From the cell containing the given text, extract its center point as [X, Y] coordinate. 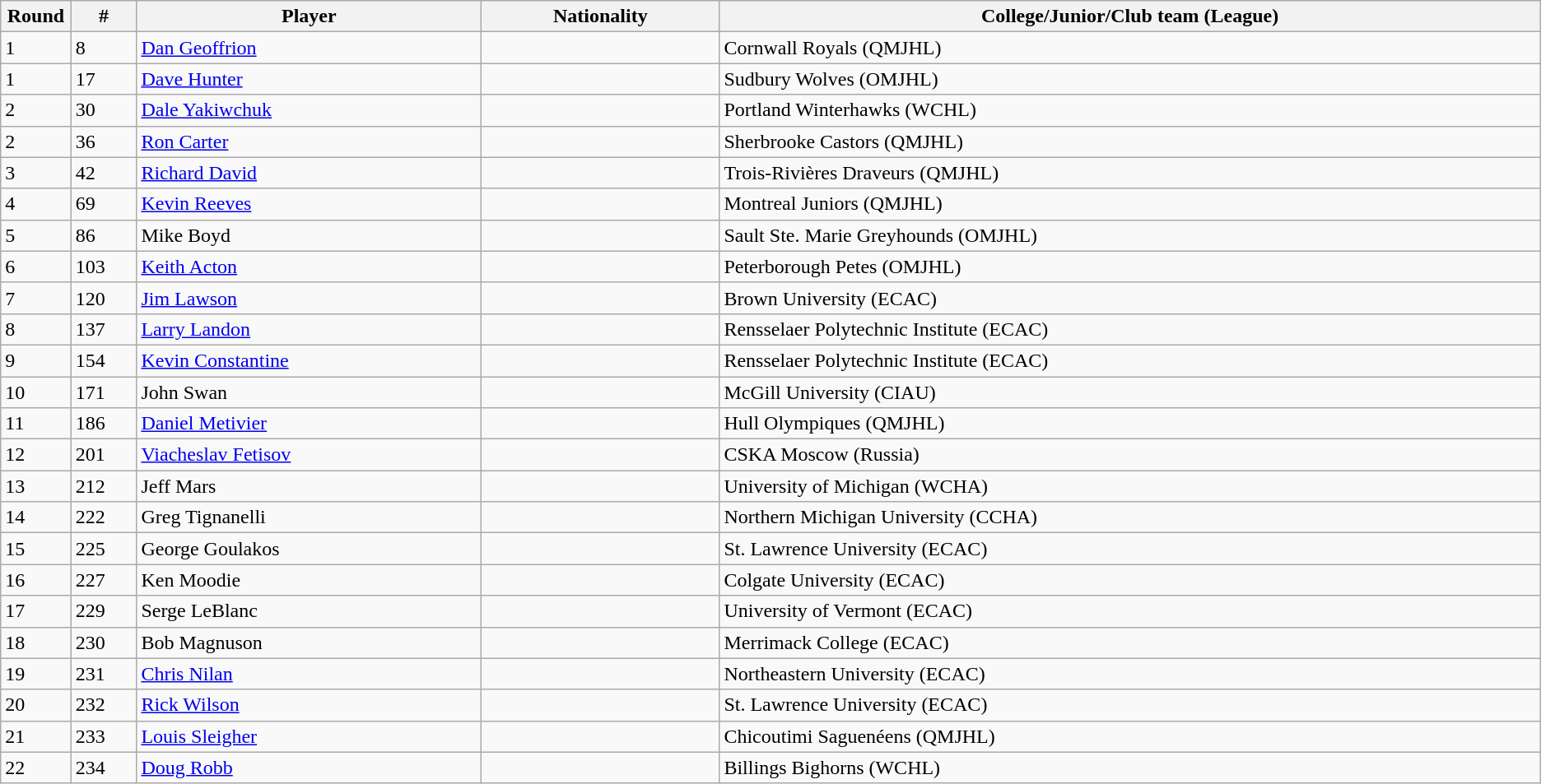
Louis Sleigher [310, 736]
36 [104, 141]
14 [36, 517]
6 [36, 267]
20 [36, 705]
86 [104, 235]
19 [36, 674]
Daniel Metivier [310, 424]
Colgate University (ECAC) [1129, 580]
George Goulakos [310, 549]
Northern Michigan University (CCHA) [1129, 517]
Merrimack College (ECAC) [1129, 643]
Portland Winterhawks (WCHL) [1129, 110]
227 [104, 580]
Nationality [601, 16]
137 [104, 329]
16 [36, 580]
Northeastern University (ECAC) [1129, 674]
229 [104, 611]
9 [36, 360]
Keith Acton [310, 267]
Brown University (ECAC) [1129, 298]
John Swan [310, 392]
Mike Boyd [310, 235]
Jim Lawson [310, 298]
4 [36, 204]
11 [36, 424]
Kevin Reeves [310, 204]
Sherbrooke Castors (QMJHL) [1129, 141]
Ken Moodie [310, 580]
201 [104, 455]
3 [36, 173]
Larry Landon [310, 329]
233 [104, 736]
Sault Ste. Marie Greyhounds (OMJHL) [1129, 235]
Dan Geoffrion [310, 48]
120 [104, 298]
154 [104, 360]
Chicoutimi Saguenéens (QMJHL) [1129, 736]
22 [36, 768]
231 [104, 674]
University of Michigan (WCHA) [1129, 486]
13 [36, 486]
42 [104, 173]
# [104, 16]
69 [104, 204]
222 [104, 517]
Rick Wilson [310, 705]
McGill University (CIAU) [1129, 392]
7 [36, 298]
15 [36, 549]
Greg Tignanelli [310, 517]
Jeff Mars [310, 486]
171 [104, 392]
10 [36, 392]
Dale Yakiwchuk [310, 110]
CSKA Moscow (Russia) [1129, 455]
21 [36, 736]
Doug Robb [310, 768]
232 [104, 705]
Sudbury Wolves (OMJHL) [1129, 79]
Ron Carter [310, 141]
Kevin Constantine [310, 360]
Hull Olympiques (QMJHL) [1129, 424]
30 [104, 110]
225 [104, 549]
Player [310, 16]
186 [104, 424]
Dave Hunter [310, 79]
Billings Bighorns (WCHL) [1129, 768]
College/Junior/Club team (League) [1129, 16]
Round [36, 16]
230 [104, 643]
Trois-Rivières Draveurs (QMJHL) [1129, 173]
Serge LeBlanc [310, 611]
Cornwall Royals (QMJHL) [1129, 48]
Viacheslav Fetisov [310, 455]
Chris Nilan [310, 674]
Richard David [310, 173]
103 [104, 267]
212 [104, 486]
234 [104, 768]
Montreal Juniors (QMJHL) [1129, 204]
Peterborough Petes (OMJHL) [1129, 267]
18 [36, 643]
Bob Magnuson [310, 643]
University of Vermont (ECAC) [1129, 611]
12 [36, 455]
5 [36, 235]
